Return the (X, Y) coordinate for the center point of the cell that contains the specified text.  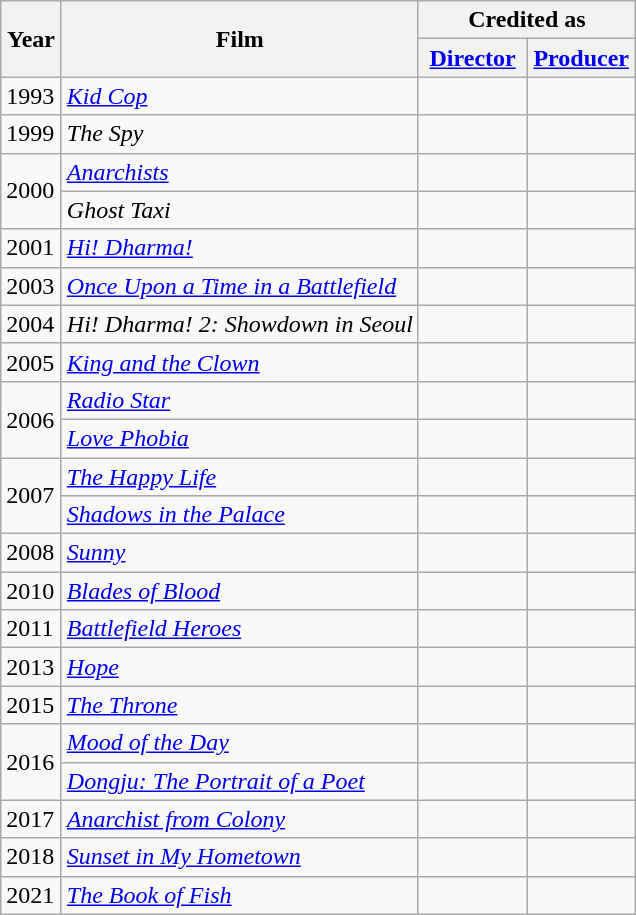
The Throne (240, 705)
2001 (32, 248)
Director (472, 58)
2005 (32, 362)
Love Phobia (240, 438)
2003 (32, 286)
2010 (32, 591)
2013 (32, 667)
2021 (32, 895)
Sunset in My Hometown (240, 857)
Hi! Dharma! (240, 248)
2011 (32, 629)
Mood of the Day (240, 743)
The Book of Fish (240, 895)
2006 (32, 419)
Radio Star (240, 400)
2017 (32, 819)
Credited as (526, 20)
Shadows in the Palace (240, 515)
King and the Clown (240, 362)
Sunny (240, 553)
Battlefield Heroes (240, 629)
Anarchists (240, 172)
2018 (32, 857)
2015 (32, 705)
Ghost Taxi (240, 210)
The Happy Life (240, 477)
Film (240, 39)
Hi! Dharma! 2: Showdown in Seoul (240, 324)
2004 (32, 324)
2008 (32, 553)
Anarchist from Colony (240, 819)
Dongju: The Portrait of a Poet (240, 781)
Year (32, 39)
2016 (32, 762)
2000 (32, 191)
Blades of Blood (240, 591)
Kid Cop (240, 96)
Hope (240, 667)
1993 (32, 96)
Producer (582, 58)
Once Upon a Time in a Battlefield (240, 286)
2007 (32, 496)
1999 (32, 134)
The Spy (240, 134)
